Search for the cell housing the specified text and yield its [x, y] center coordinate. 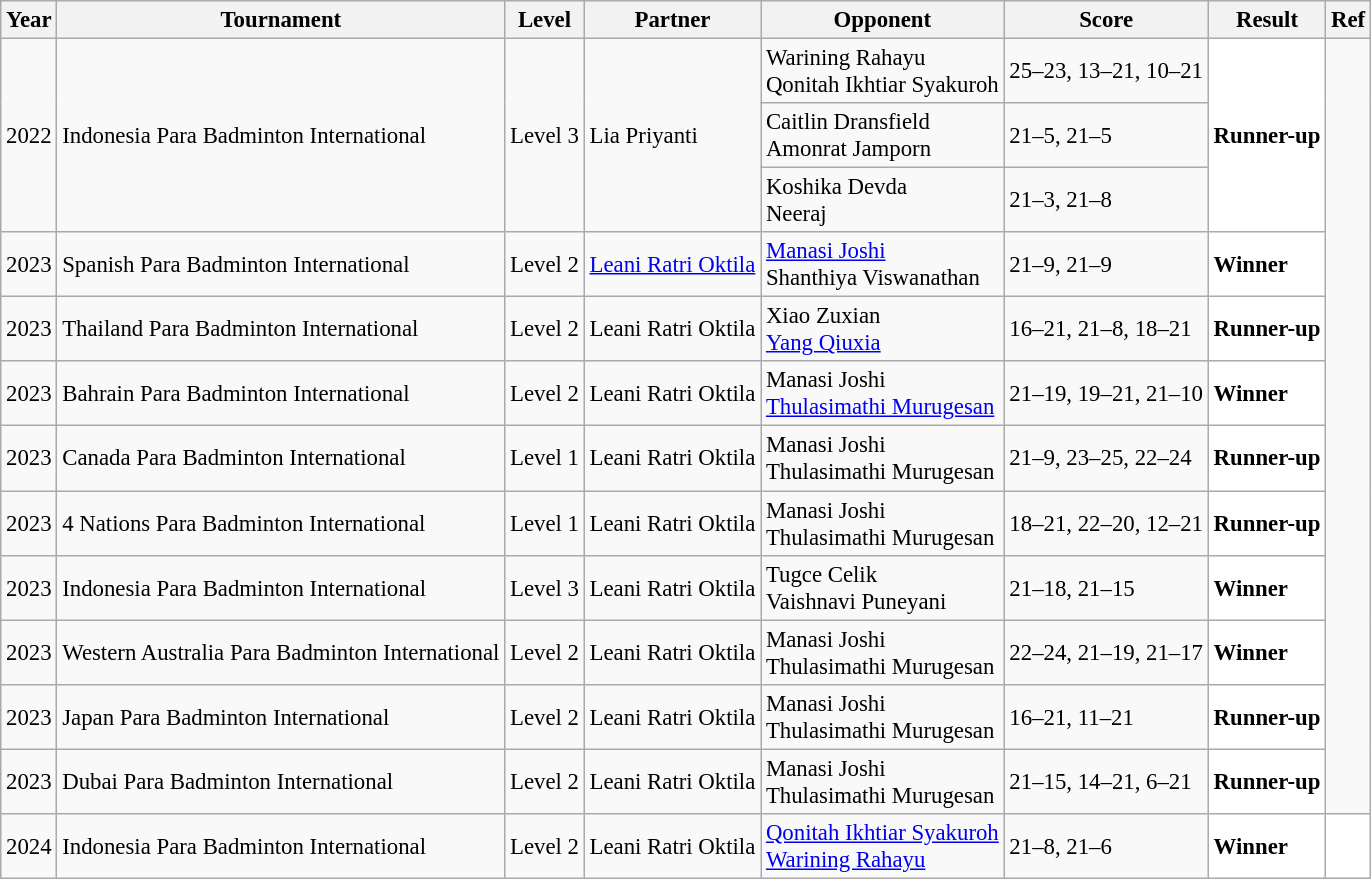
Koshika Devda Neeraj [882, 200]
16–21, 11–21 [1106, 716]
Score [1106, 20]
Qonitah Ikhtiar Syakuroh Warining Rahayu [882, 846]
Tugce Celik Vaishnavi Puneyani [882, 588]
Western Australia Para Badminton International [281, 652]
Spanish Para Badminton International [281, 264]
Thailand Para Badminton International [281, 330]
Lia Priyanti [672, 136]
25–23, 13–21, 10–21 [1106, 72]
Manasi Joshi Shanthiya Viswanathan [882, 264]
21–15, 14–21, 6–21 [1106, 782]
21–18, 21–15 [1106, 588]
21–9, 23–25, 22–24 [1106, 458]
21–19, 19–21, 21–10 [1106, 394]
21–3, 21–8 [1106, 200]
Year [29, 20]
4 Nations Para Badminton International [281, 524]
Dubai Para Badminton International [281, 782]
Result [1266, 20]
Japan Para Badminton International [281, 716]
Tournament [281, 20]
Caitlin Dransfield Amonrat Jamporn [882, 136]
Ref [1348, 20]
18–21, 22–20, 12–21 [1106, 524]
Warining Rahayu Qonitah Ikhtiar Syakuroh [882, 72]
Level [545, 20]
Bahrain Para Badminton International [281, 394]
16–21, 21–8, 18–21 [1106, 330]
Partner [672, 20]
22–24, 21–19, 21–17 [1106, 652]
21–5, 21–5 [1106, 136]
21–9, 21–9 [1106, 264]
Opponent [882, 20]
Xiao Zuxian Yang Qiuxia [882, 330]
2022 [29, 136]
Canada Para Badminton International [281, 458]
2024 [29, 846]
21–8, 21–6 [1106, 846]
